For the text-containing cell, return its midpoint in [X, Y] coordinate format. 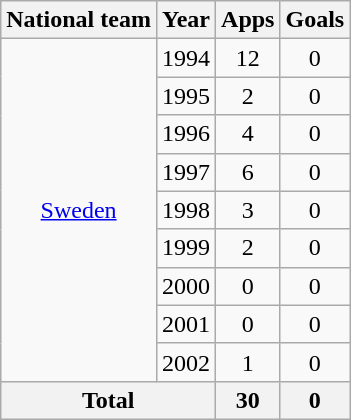
1996 [186, 134]
2000 [186, 286]
National team [79, 20]
2002 [186, 362]
12 [248, 58]
Total [108, 400]
1997 [186, 172]
1999 [186, 248]
2001 [186, 324]
1995 [186, 96]
Goals [315, 20]
1998 [186, 210]
3 [248, 210]
1994 [186, 58]
6 [248, 172]
30 [248, 400]
4 [248, 134]
1 [248, 362]
Year [186, 20]
Sweden [79, 210]
Apps [248, 20]
